Capture the cell that displays the provided text and extract its [x, y] central coordinate. 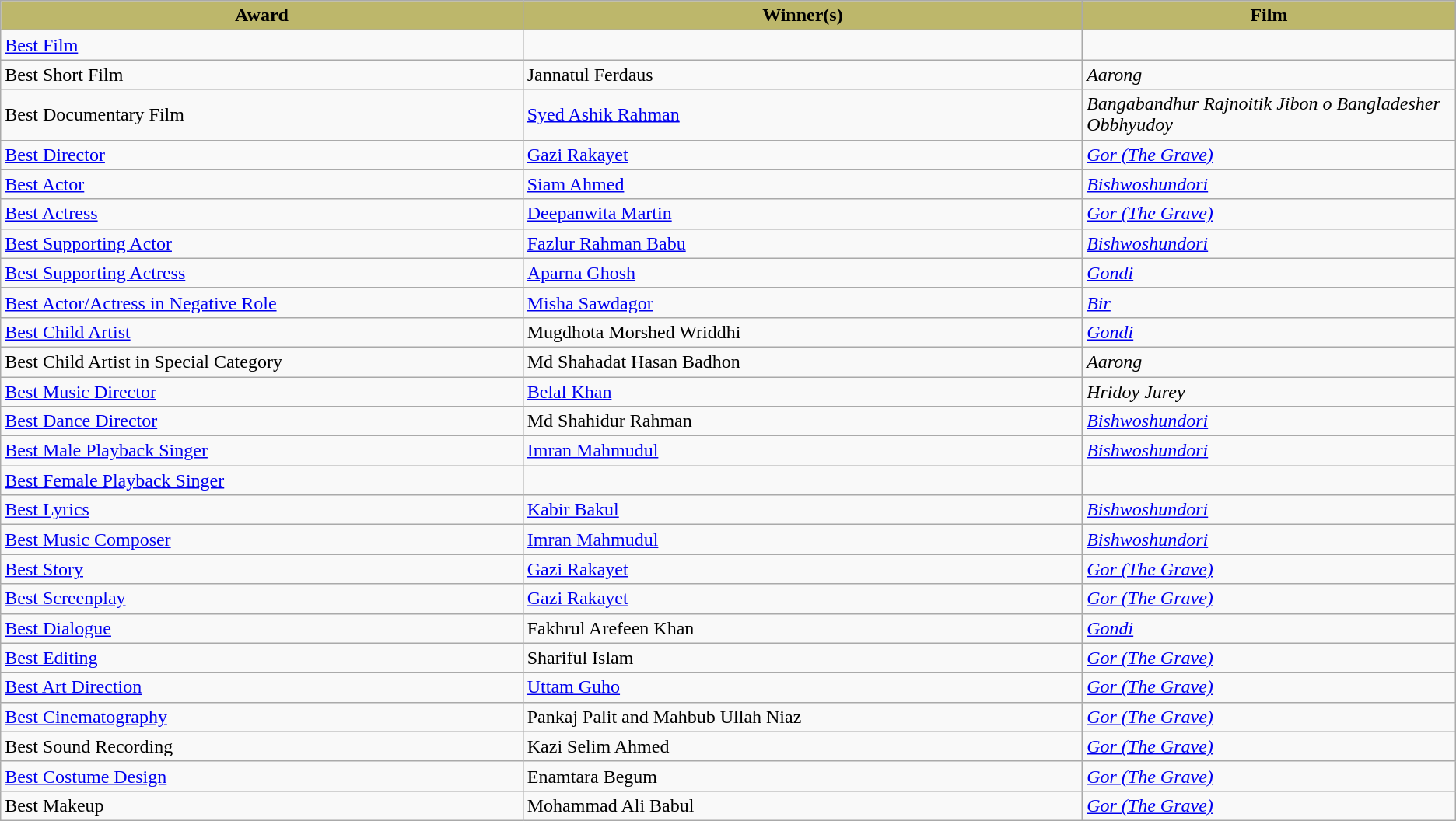
Best Music Composer [261, 540]
Mugdhota Morshed Wriddhi [803, 332]
Best Makeup [261, 805]
Jannatul Ferdaus [803, 75]
Winner(s) [803, 16]
Misha Sawdagor [803, 302]
Kabir Bakul [803, 510]
Fakhrul Arefeen Khan [803, 628]
Best Supporting Actor [261, 243]
Fazlur Rahman Babu [803, 243]
Shariful Islam [803, 658]
Best Cinematography [261, 717]
Syed Ashik Rahman [803, 115]
Best Female Playback Singer [261, 480]
Bir [1269, 302]
Best Child Artist in Special Category [261, 362]
Aparna Ghosh [803, 273]
Mohammad Ali Babul [803, 805]
Film [1269, 16]
Best Lyrics [261, 510]
Best Actor [261, 184]
Award [261, 16]
Best Dance Director [261, 421]
Best Music Director [261, 391]
Md Shahidur Rahman [803, 421]
Best Short Film [261, 75]
Best Editing [261, 658]
Best Screenplay [261, 599]
Uttam Guho [803, 687]
Best Film [261, 45]
Belal Khan [803, 391]
Md Shahadat Hasan Badhon [803, 362]
Best Story [261, 569]
Pankaj Palit and Mahbub Ullah Niaz [803, 717]
Best Costume Design [261, 776]
Enamtara Begum [803, 776]
Siam Ahmed [803, 184]
Best Director [261, 155]
Best Male Playback Singer [261, 451]
Best Actor/Actress in Negative Role [261, 302]
Kazi Selim Ahmed [803, 746]
Deepanwita Martin [803, 214]
Best Documentary Film [261, 115]
Best Sound Recording [261, 746]
Bangabandhur Rajnoitik Jibon o Bangladesher Obbhyudoy [1269, 115]
Best Child Artist [261, 332]
Best Art Direction [261, 687]
Best Actress [261, 214]
Best Supporting Actress [261, 273]
Hridoy Jurey [1269, 391]
Best Dialogue [261, 628]
